Search for the cell housing the specified text and yield its [X, Y] center coordinate. 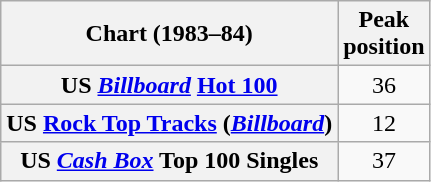
36 [384, 85]
Chart (1983–84) [170, 34]
US Rock Top Tracks (Billboard) [170, 123]
US Billboard Hot 100 [170, 85]
37 [384, 161]
US Cash Box Top 100 Singles [170, 161]
12 [384, 123]
Peakposition [384, 34]
